Determine the [X, Y] coordinate at the center of the cell enclosing the given text.  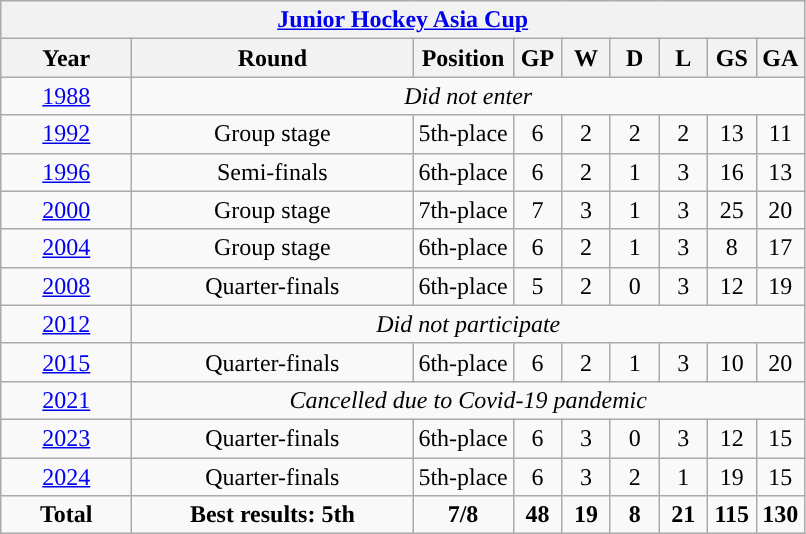
16 [732, 172]
2023 [66, 438]
48 [538, 515]
D [634, 58]
GA [780, 58]
130 [780, 515]
17 [780, 248]
2008 [66, 286]
1996 [66, 172]
21 [684, 515]
2004 [66, 248]
GS [732, 58]
2024 [66, 477]
GP [538, 58]
2012 [66, 324]
10 [732, 362]
W [586, 58]
25 [732, 210]
7/8 [463, 515]
1992 [66, 134]
Round [272, 58]
115 [732, 515]
Cancelled due to Covid-19 pandemic [468, 400]
2015 [66, 362]
Junior Hockey Asia Cup [403, 20]
Best results: 5th [272, 515]
Total [66, 515]
Did not participate [468, 324]
2000 [66, 210]
Did not enter [468, 96]
7th-place [463, 210]
2021 [66, 400]
L [684, 58]
Semi-finals [272, 172]
Year [66, 58]
1988 [66, 96]
5 [538, 286]
11 [780, 134]
Position [463, 58]
7 [538, 210]
